Return the [X, Y] coordinate for the center point of the cell that contains the specified text.  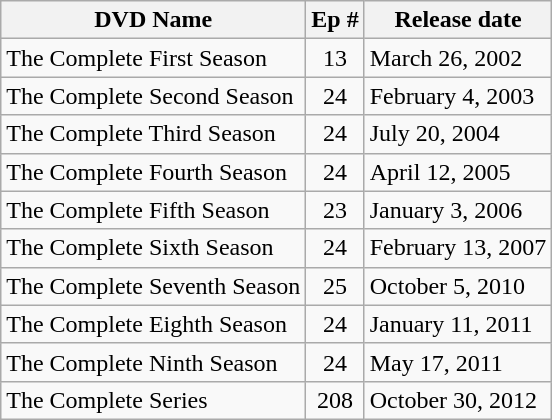
April 12, 2005 [458, 172]
The Complete Fifth Season [154, 210]
The Complete Fourth Season [154, 172]
The Complete Third Season [154, 134]
October 5, 2010 [458, 286]
The Complete Seventh Season [154, 286]
March 26, 2002 [458, 58]
The Complete Sixth Season [154, 248]
January 3, 2006 [458, 210]
May 17, 2011 [458, 362]
25 [335, 286]
Ep # [335, 20]
October 30, 2012 [458, 400]
The Complete First Season [154, 58]
The Complete Second Season [154, 96]
23 [335, 210]
Release date [458, 20]
July 20, 2004 [458, 134]
208 [335, 400]
13 [335, 58]
February 4, 2003 [458, 96]
January 11, 2011 [458, 324]
The Complete Series [154, 400]
The Complete Eighth Season [154, 324]
DVD Name [154, 20]
The Complete Ninth Season [154, 362]
February 13, 2007 [458, 248]
